Extract the (x, y) coordinate from the center of the cell holding the provided text.  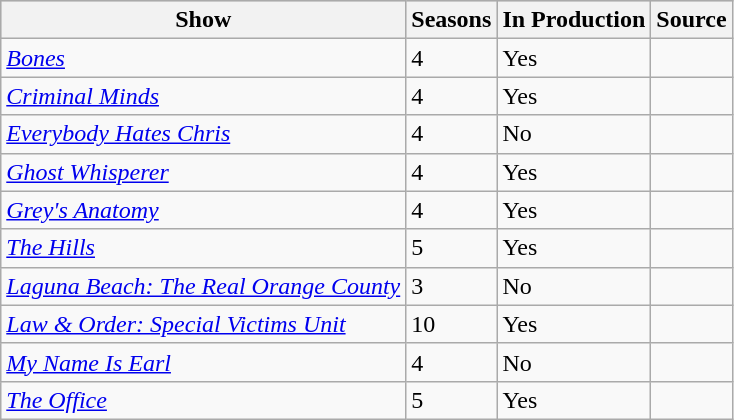
Source (692, 20)
10 (452, 324)
Grey's Anatomy (204, 210)
Ghost Whisperer (204, 172)
My Name Is Earl (204, 362)
The Hills (204, 248)
In Production (574, 20)
Show (204, 20)
Law & Order: Special Victims Unit (204, 324)
Seasons (452, 20)
3 (452, 286)
Criminal Minds (204, 96)
Laguna Beach: The Real Orange County (204, 286)
Everybody Hates Chris (204, 134)
Bones (204, 58)
The Office (204, 400)
